Extract the (x, y) coordinate from the center of the cell holding the provided text.  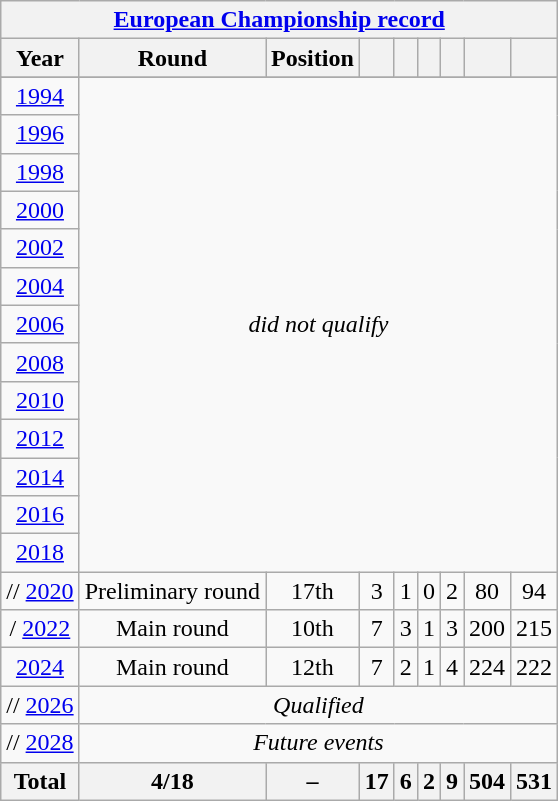
// 2026 (40, 705)
94 (534, 591)
80 (488, 591)
1994 (40, 96)
12th (313, 667)
1998 (40, 172)
/ 2022 (40, 629)
224 (488, 667)
17 (376, 781)
2002 (40, 248)
2018 (40, 553)
2016 (40, 515)
2008 (40, 362)
531 (534, 781)
Total (40, 781)
4/18 (172, 781)
Preliminary round (172, 591)
17th (313, 591)
– (313, 781)
9 (452, 781)
2006 (40, 324)
1996 (40, 134)
2012 (40, 438)
200 (488, 629)
215 (534, 629)
// 2020 (40, 591)
2014 (40, 477)
Future events (318, 743)
// 2028 (40, 743)
did not qualify (318, 324)
Year (40, 58)
2000 (40, 210)
4 (452, 667)
Round (172, 58)
222 (534, 667)
2024 (40, 667)
6 (406, 781)
2004 (40, 286)
504 (488, 781)
Position (313, 58)
10th (313, 629)
Qualified (318, 705)
European Championship record (280, 20)
2010 (40, 400)
0 (428, 591)
